Capture the cell that displays the provided text and extract its (x, y) central coordinate. 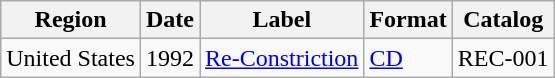
REC-001 (503, 58)
CD (408, 58)
Label (282, 20)
Date (170, 20)
1992 (170, 58)
Region (71, 20)
Catalog (503, 20)
Format (408, 20)
United States (71, 58)
Re-Constriction (282, 58)
